Locate the cell with the specified text and output its (x, y) center coordinate. 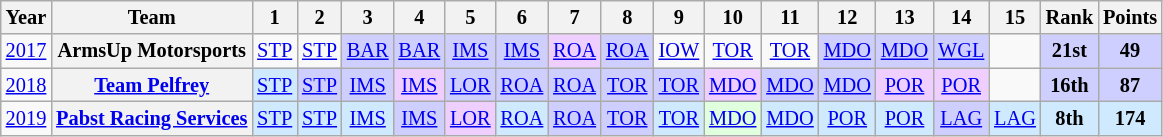
Rank (1070, 17)
2018 (26, 85)
ArmsUp Motorsports (152, 51)
8th (1070, 118)
5 (470, 17)
11 (790, 17)
1 (274, 17)
16th (1070, 85)
Team Pelfrey (152, 85)
8 (628, 17)
Year (26, 17)
IOW (679, 51)
2 (320, 17)
87 (1130, 85)
14 (961, 17)
2019 (26, 118)
10 (732, 17)
15 (1015, 17)
174 (1130, 118)
WGL (961, 51)
49 (1130, 51)
6 (522, 17)
12 (848, 17)
Points (1130, 17)
9 (679, 17)
2017 (26, 51)
13 (904, 17)
Team (152, 17)
21st (1070, 51)
3 (368, 17)
Pabst Racing Services (152, 118)
7 (574, 17)
4 (419, 17)
